Determine the [x, y] coordinate at the center of the cell enclosing the given text.  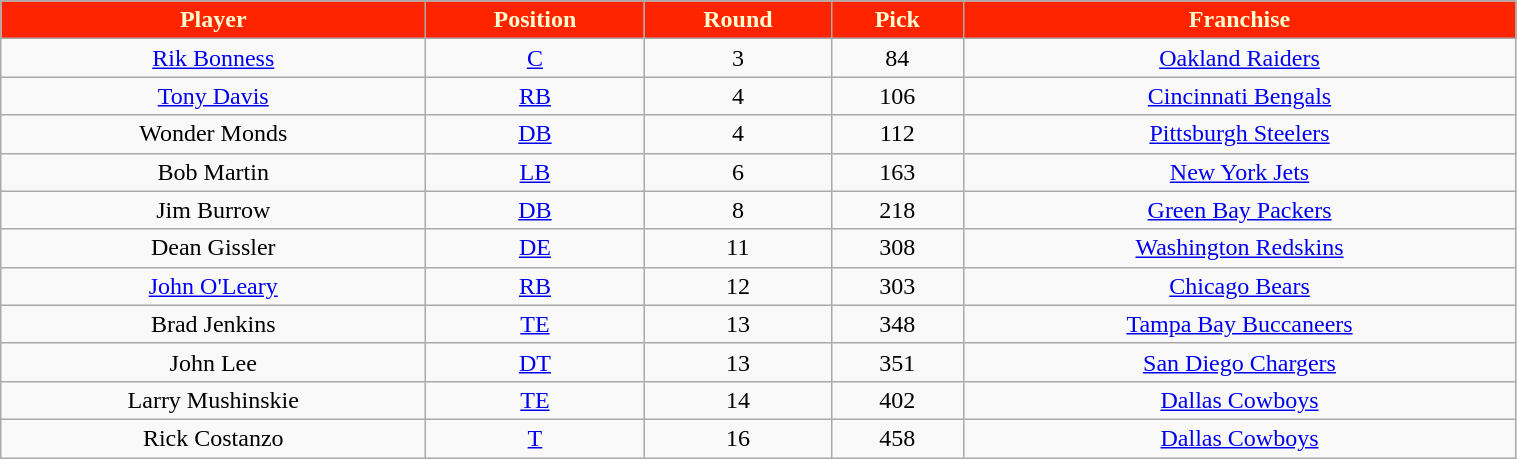
San Diego Chargers [1240, 362]
Washington Redskins [1240, 248]
Green Bay Packers [1240, 210]
Brad Jenkins [214, 324]
3 [738, 58]
Oakland Raiders [1240, 58]
Larry Mushinskie [214, 400]
16 [738, 438]
Rick Costanzo [214, 438]
Chicago Bears [1240, 286]
11 [738, 248]
Round [738, 20]
DE [535, 248]
6 [738, 172]
14 [738, 400]
Wonder Monds [214, 134]
163 [898, 172]
Rik Bonness [214, 58]
218 [898, 210]
Pick [898, 20]
John Lee [214, 362]
Position [535, 20]
Pittsburgh Steelers [1240, 134]
Dean Gissler [214, 248]
351 [898, 362]
458 [898, 438]
John O'Leary [214, 286]
Tampa Bay Buccaneers [1240, 324]
Player [214, 20]
106 [898, 96]
T [535, 438]
C [535, 58]
12 [738, 286]
DT [535, 362]
112 [898, 134]
8 [738, 210]
LB [535, 172]
308 [898, 248]
Franchise [1240, 20]
84 [898, 58]
402 [898, 400]
Jim Burrow [214, 210]
Bob Martin [214, 172]
Tony Davis [214, 96]
Cincinnati Bengals [1240, 96]
303 [898, 286]
New York Jets [1240, 172]
348 [898, 324]
